Return (x, y) of the center of cell containing provided text 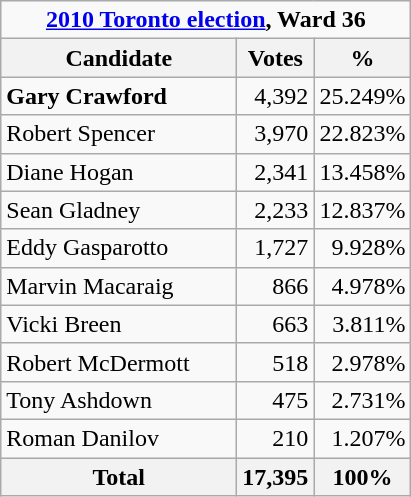
1,727 (276, 248)
% (362, 58)
13.458% (362, 172)
3.811% (362, 324)
475 (276, 400)
4.978% (362, 286)
Roman Danilov (119, 438)
4,392 (276, 96)
25.249% (362, 96)
210 (276, 438)
2,233 (276, 210)
22.823% (362, 134)
Robert Spencer (119, 134)
2.731% (362, 400)
Candidate (119, 58)
Gary Crawford (119, 96)
Diane Hogan (119, 172)
12.837% (362, 210)
866 (276, 286)
663 (276, 324)
Tony Ashdown (119, 400)
9.928% (362, 248)
2.978% (362, 362)
Eddy Gasparotto (119, 248)
Total (119, 477)
Robert McDermott (119, 362)
518 (276, 362)
17,395 (276, 477)
Vicki Breen (119, 324)
100% (362, 477)
1.207% (362, 438)
Votes (276, 58)
2010 Toronto election, Ward 36 (206, 20)
2,341 (276, 172)
Marvin Macaraig (119, 286)
Sean Gladney (119, 210)
3,970 (276, 134)
